Return (X, Y) of the center of cell containing provided text 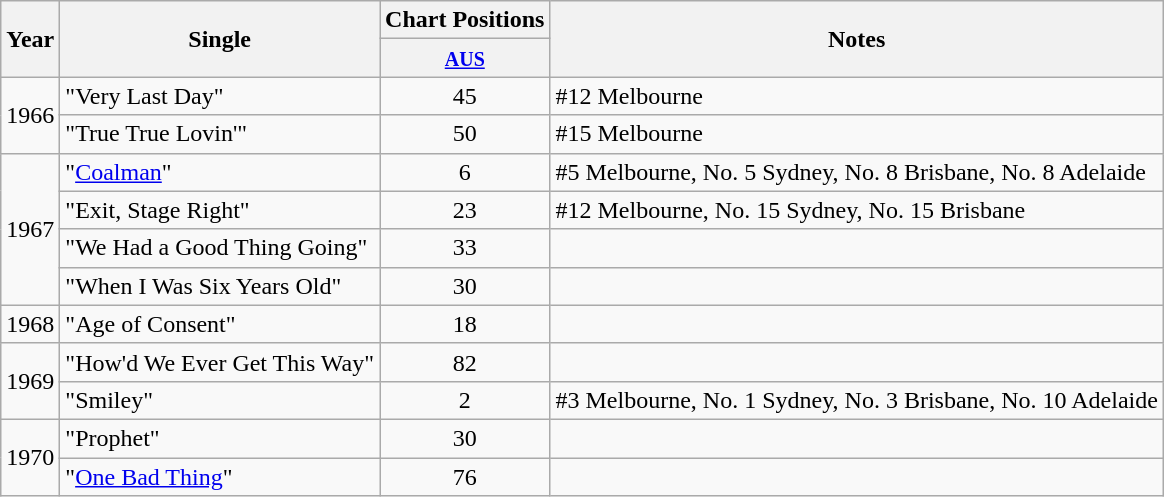
#15 Melbourne (856, 134)
Single (220, 39)
"When I Was Six Years Old" (220, 286)
#12 Melbourne, No. 15 Sydney, No. 15 Brisbane (856, 210)
"True True Lovin'" (220, 134)
1970 (30, 457)
"How'd We Ever Get This Way" (220, 362)
"One Bad Thing" (220, 477)
1968 (30, 324)
Year (30, 39)
#3 Melbourne, No. 1 Sydney, No. 3 Brisbane, No. 10 Adelaide (856, 400)
"We Had a Good Thing Going" (220, 248)
"Smiley" (220, 400)
AUS (465, 58)
45 (465, 96)
23 (465, 210)
33 (465, 248)
#5 Melbourne, No. 5 Sydney, No. 8 Brisbane, No. 8 Adelaide (856, 172)
"Exit, Stage Right" (220, 210)
1966 (30, 115)
Notes (856, 39)
2 (465, 400)
"Age of Consent" (220, 324)
"Very Last Day" (220, 96)
#12 Melbourne (856, 96)
Chart Positions (465, 20)
50 (465, 134)
82 (465, 362)
6 (465, 172)
1969 (30, 381)
"Coalman" (220, 172)
1967 (30, 229)
76 (465, 477)
18 (465, 324)
"Prophet" (220, 438)
